Pinpoint the cell where the given text exists, returning its (X, Y) midpoint coordinate. 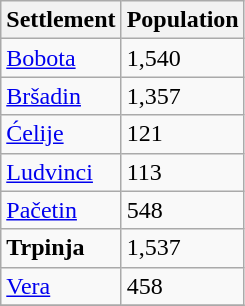
1,537 (182, 248)
548 (182, 210)
Bobota (61, 58)
Population (182, 20)
Vera (61, 286)
113 (182, 172)
Pačetin (61, 210)
1,357 (182, 96)
Ćelije (61, 134)
458 (182, 286)
Trpinja (61, 248)
Bršadin (61, 96)
Settlement (61, 20)
121 (182, 134)
Ludvinci (61, 172)
1,540 (182, 58)
